Scan for the cell matching the given text and deliver its [X, Y] coordinate at center. 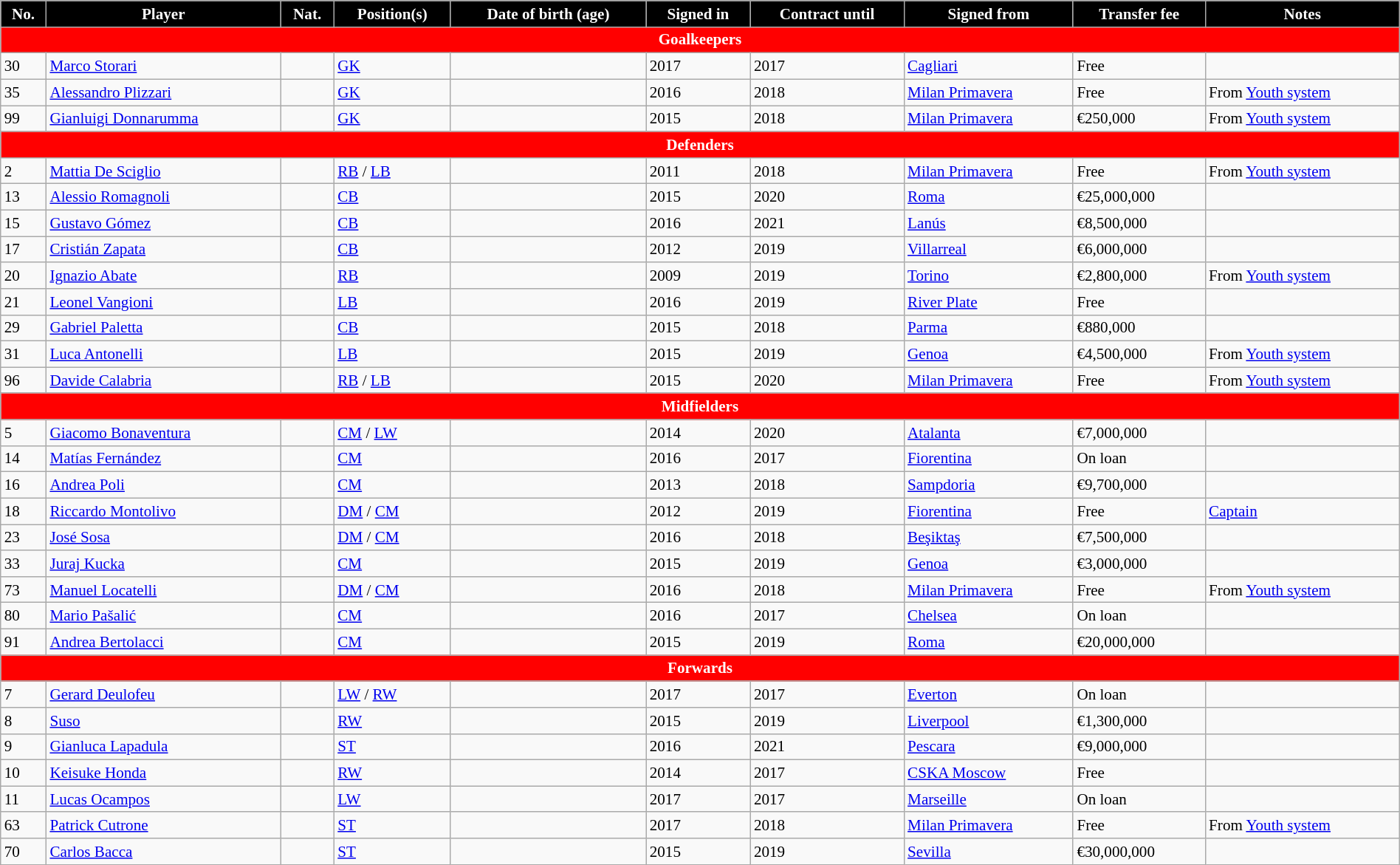
Gianluigi Donnarumma [163, 118]
Cristián Zapata [163, 250]
€30,000,000 [1139, 851]
€9,000,000 [1139, 746]
5 [24, 433]
Suso [163, 721]
14 [24, 458]
2011 [699, 170]
€880,000 [1139, 328]
€6,000,000 [1139, 250]
Signed from [988, 13]
73 [24, 589]
Mattia De Sciglio [163, 170]
Captain [1303, 511]
Ignazio Abate [163, 275]
Nat. [307, 13]
70 [24, 851]
80 [24, 616]
CM / LW [392, 433]
Gabriel Paletta [163, 328]
€7,000,000 [1139, 433]
€20,000,000 [1139, 641]
River Plate [988, 301]
Patrick Cutrone [163, 824]
Lucas Ocampos [163, 799]
13 [24, 196]
Luca Antonelli [163, 355]
Liverpool [988, 721]
€2,800,000 [1139, 275]
91 [24, 641]
CSKA Moscow [988, 773]
Everton [988, 694]
Contract until [827, 13]
Riccardo Montolivo [163, 511]
Chelsea [988, 616]
José Sosa [163, 538]
No. [24, 13]
€4,500,000 [1139, 355]
Marco Storari [163, 66]
RB [392, 275]
9 [24, 746]
Lanús [988, 223]
2009 [699, 275]
Marseille [988, 799]
Mario Pašalić [163, 616]
Gianluca Lapadula [163, 746]
Gustavo Gómez [163, 223]
Villarreal [988, 250]
Goalkeepers [700, 40]
Transfer fee [1139, 13]
€1,300,000 [1139, 721]
29 [24, 328]
Leonel Vangioni [163, 301]
Player [163, 13]
€8,500,000 [1139, 223]
Davide Calabria [163, 380]
31 [24, 355]
Position(s) [392, 13]
99 [24, 118]
16 [24, 485]
LW / RW [392, 694]
Andrea Bertolacci [163, 641]
Keisuke Honda [163, 773]
33 [24, 563]
96 [24, 380]
Torino [988, 275]
Notes [1303, 13]
Sevilla [988, 851]
Date of birth (age) [548, 13]
Defenders [700, 145]
Cagliari [988, 66]
8 [24, 721]
15 [24, 223]
Beşiktaş [988, 538]
Andrea Poli [163, 485]
35 [24, 92]
Signed in [699, 13]
Alessandro Plizzari [163, 92]
Atalanta [988, 433]
Midfielders [700, 406]
30 [24, 66]
Carlos Bacca [163, 851]
€7,500,000 [1139, 538]
2013 [699, 485]
€250,000 [1139, 118]
€9,700,000 [1139, 485]
Pescara [988, 746]
23 [24, 538]
18 [24, 511]
10 [24, 773]
11 [24, 799]
Forwards [700, 668]
Alessio Romagnoli [163, 196]
17 [24, 250]
LW [392, 799]
Gerard Deulofeu [163, 694]
€25,000,000 [1139, 196]
Juraj Kucka [163, 563]
20 [24, 275]
Parma [988, 328]
€3,000,000 [1139, 563]
63 [24, 824]
Matías Fernández [163, 458]
7 [24, 694]
Sampdoria [988, 485]
Giacomo Bonaventura [163, 433]
2 [24, 170]
Manuel Locatelli [163, 589]
21 [24, 301]
